From the cell containing the given text, extract its center point as (x, y) coordinate. 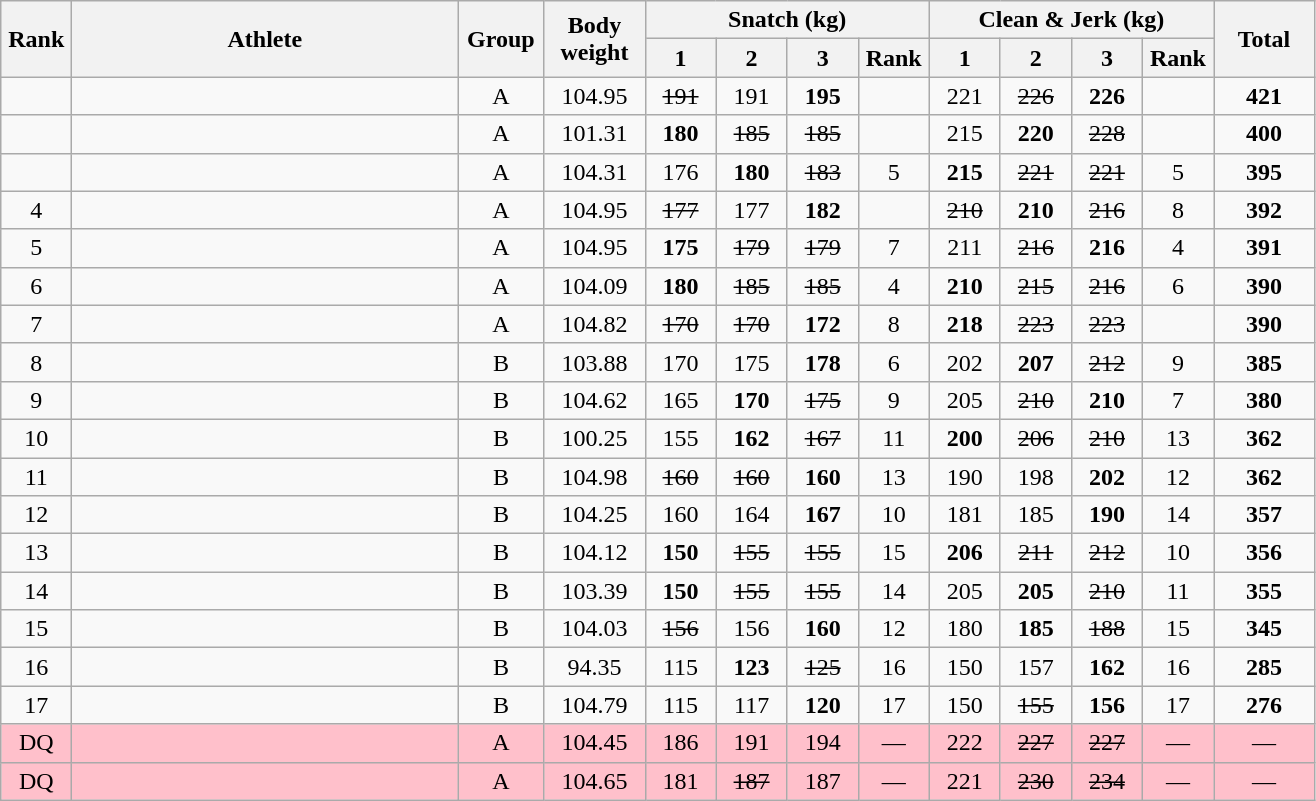
220 (1036, 134)
Snatch (kg) (787, 20)
104.79 (594, 705)
276 (1264, 705)
Body weight (594, 39)
198 (1036, 477)
104.62 (594, 400)
421 (1264, 96)
Group (501, 39)
395 (1264, 172)
400 (1264, 134)
100.25 (594, 438)
104.82 (594, 324)
178 (822, 362)
103.88 (594, 362)
391 (1264, 248)
101.31 (594, 134)
186 (680, 743)
104.31 (594, 172)
345 (1264, 629)
104.45 (594, 743)
104.98 (594, 477)
Clean & Jerk (kg) (1071, 20)
355 (1264, 591)
200 (964, 438)
Athlete (265, 39)
104.65 (594, 781)
385 (1264, 362)
380 (1264, 400)
176 (680, 172)
157 (1036, 667)
207 (1036, 362)
94.35 (594, 667)
Total (1264, 39)
182 (822, 210)
285 (1264, 667)
104.25 (594, 515)
392 (1264, 210)
356 (1264, 553)
125 (822, 667)
104.03 (594, 629)
164 (752, 515)
234 (1106, 781)
103.39 (594, 591)
123 (752, 667)
165 (680, 400)
357 (1264, 515)
230 (1036, 781)
104.12 (594, 553)
172 (822, 324)
188 (1106, 629)
195 (822, 96)
120 (822, 705)
218 (964, 324)
228 (1106, 134)
183 (822, 172)
194 (822, 743)
104.09 (594, 286)
117 (752, 705)
222 (964, 743)
